Determine the [x, y] coordinate at the center of the cell enclosing the given text.  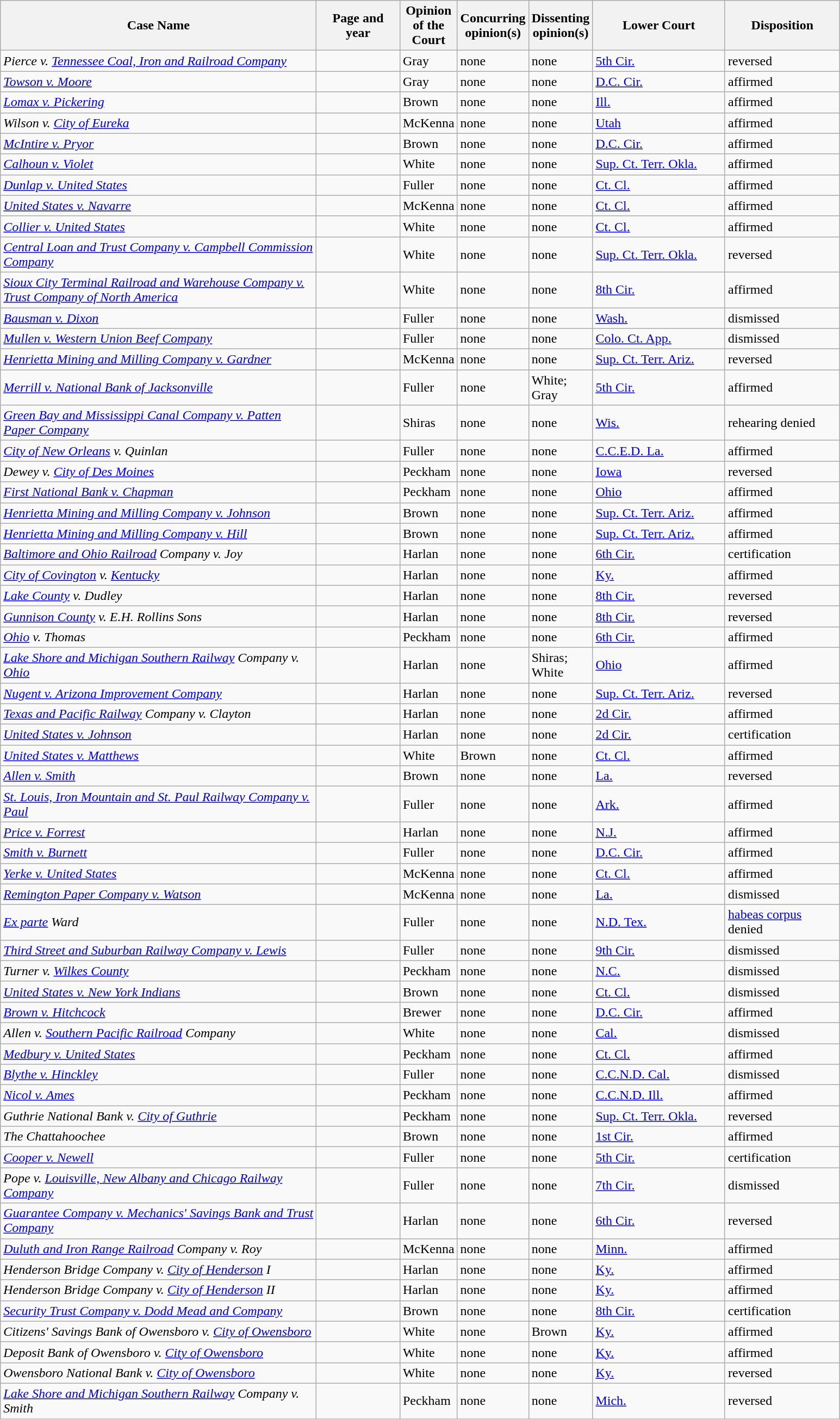
9th Cir. [659, 950]
Citizens' Savings Bank of Owensboro v. City of Owensboro [159, 1331]
White; Gray [561, 387]
Allen v. Smith [159, 776]
Henderson Bridge Company v. City of Henderson I [159, 1269]
Mullen v. Western Union Beef Company [159, 339]
The Chattahoochee [159, 1137]
Dunlap v. United States [159, 185]
United States v. Navarre [159, 206]
McIntire v. Pryor [159, 144]
Sioux City Terminal Railroad and Warehouse Company v. Trust Company of North America [159, 289]
C.C.N.D. Cal. [659, 1075]
Case Name [159, 26]
Gunnison County v. E.H. Rollins Sons [159, 616]
Third Street and Suburban Railway Company v. Lewis [159, 950]
Cal. [659, 1033]
Wilson v. City of Eureka [159, 123]
habeas corpus denied [782, 922]
Smith v. Burnett [159, 853]
Lake County v. Dudley [159, 596]
Calhoun v. Violet [159, 164]
C.C.E.D. La. [659, 451]
Security Trust Company v. Dodd Mead and Company [159, 1311]
Dissenting opinion(s) [561, 26]
Minn. [659, 1249]
Brewer [428, 1012]
Henrietta Mining and Milling Company v. Johnson [159, 513]
City of Covington v. Kentucky [159, 575]
Central Loan and Trust Company v. Campbell Commission Company [159, 255]
Henrietta Mining and Milling Company v. Gardner [159, 360]
St. Louis, Iron Mountain and St. Paul Railway Company v. Paul [159, 804]
N.J. [659, 832]
Brown v. Hitchcock [159, 1012]
Nugent v. Arizona Improvement Company [159, 693]
Pope v. Louisville, New Albany and Chicago Railway Company [159, 1186]
1st Cir. [659, 1137]
Concurring opinion(s) [493, 26]
Lower Court [659, 26]
Colo. Ct. App. [659, 339]
Merrill v. National Bank of Jacksonville [159, 387]
Duluth and Iron Range Railroad Company v. Roy [159, 1249]
Guarantee Company v. Mechanics' Savings Bank and Trust Company [159, 1220]
C.C.N.D. Ill. [659, 1095]
Lomax v. Pickering [159, 102]
Ill. [659, 102]
Dewey v. City of Des Moines [159, 472]
Pierce v. Tennessee Coal, Iron and Railroad Company [159, 61]
Guthrie National Bank v. City of Guthrie [159, 1116]
Lake Shore and Michigan Southern Railway Company v. Ohio [159, 665]
rehearing denied [782, 423]
United States v. Matthews [159, 755]
Lake Shore and Michigan Southern Railway Company v. Smith [159, 1401]
Opinion of the Court [428, 26]
United States v. New York Indians [159, 992]
Turner v. Wilkes County [159, 971]
Owensboro National Bank v. City of Owensboro [159, 1373]
Medbury v. United States [159, 1054]
Disposition [782, 26]
Green Bay and Mississippi Canal Company v. Patten Paper Company [159, 423]
Remington Paper Company v. Watson [159, 894]
Ex parte Ward [159, 922]
N.D. Tex. [659, 922]
Deposit Bank of Owensboro v. City of Owensboro [159, 1352]
Page and year [358, 26]
Towson v. Moore [159, 82]
Cooper v. Newell [159, 1157]
Wash. [659, 318]
7th Cir. [659, 1186]
Utah [659, 123]
Iowa [659, 472]
Wis. [659, 423]
Blythe v. Hinckley [159, 1075]
Henderson Bridge Company v. City of Henderson II [159, 1290]
Ohio v. Thomas [159, 637]
Texas and Pacific Railway Company v. Clayton [159, 714]
Nicol v. Ames [159, 1095]
Allen v. Southern Pacific Railroad Company [159, 1033]
Collier v. United States [159, 226]
City of New Orleans v. Quinlan [159, 451]
Ark. [659, 804]
Shiras; White [561, 665]
Henrietta Mining and Milling Company v. Hill [159, 534]
Bausman v. Dixon [159, 318]
N.C. [659, 971]
First National Bank v. Chapman [159, 492]
Price v. Forrest [159, 832]
Mich. [659, 1401]
Yerke v. United States [159, 873]
Shiras [428, 423]
United States v. Johnson [159, 735]
Baltimore and Ohio Railroad Company v. Joy [159, 554]
